Search for the cell housing the specified text and yield its [x, y] center coordinate. 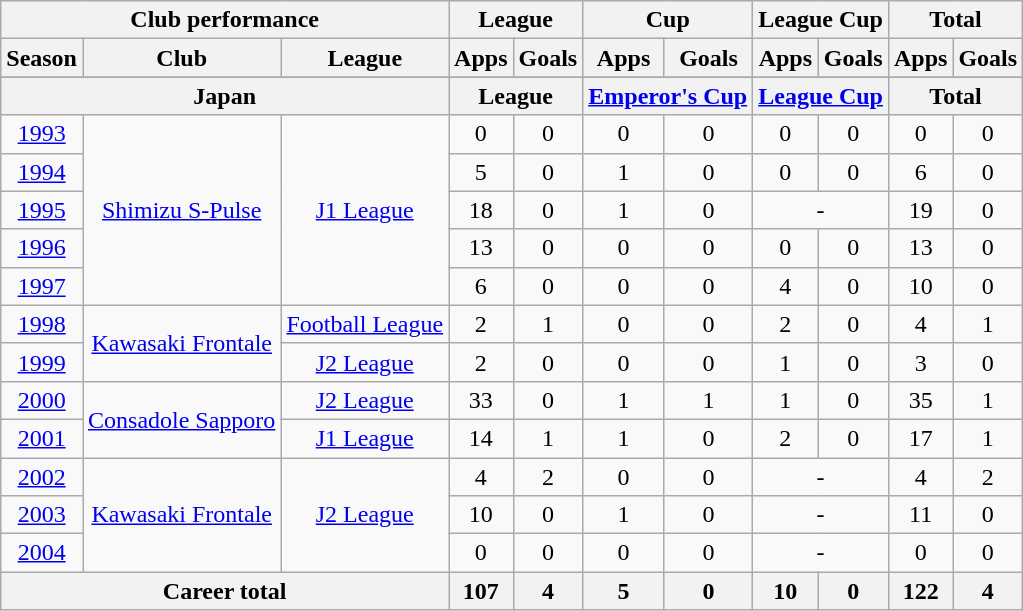
Club [181, 58]
2003 [42, 515]
14 [481, 438]
2004 [42, 553]
107 [481, 591]
1999 [42, 362]
1997 [42, 286]
18 [481, 210]
Consadole Sapporo [181, 419]
Season [42, 58]
1993 [42, 134]
Club performance [225, 20]
122 [920, 591]
2000 [42, 400]
Career total [225, 591]
11 [920, 515]
2001 [42, 438]
1994 [42, 172]
3 [920, 362]
33 [481, 400]
1996 [42, 248]
19 [920, 210]
1995 [42, 210]
17 [920, 438]
Emperor's Cup [668, 96]
Japan [225, 96]
2002 [42, 477]
1998 [42, 324]
Shimizu S-Pulse [181, 210]
Cup [668, 20]
Football League [365, 324]
35 [920, 400]
